Return the [X, Y] coordinate for the center point of the cell that contains the specified text.  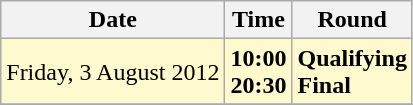
Friday, 3 August 2012 [113, 72]
Round [352, 20]
Date [113, 20]
10:0020:30 [258, 72]
QualifyingFinal [352, 72]
Time [258, 20]
